Determine the (x, y) coordinate at the center of the cell enclosing the given text.  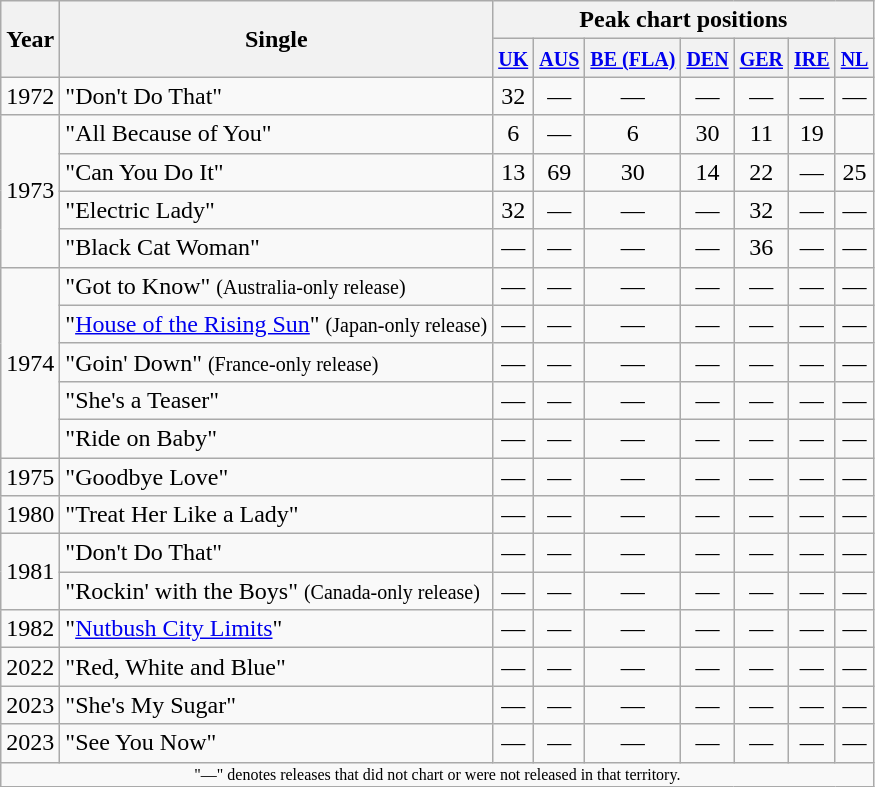
"Red, White and Blue" (276, 667)
"Black Cat Woman" (276, 248)
Year (30, 39)
"Goin' Down" (France-only release) (276, 362)
2022 (30, 667)
36 (761, 248)
"Got to Know" (Australia-only release) (276, 286)
13 (514, 172)
69 (560, 172)
1980 (30, 515)
"All Because of You" (276, 134)
"Ride on Baby" (276, 438)
22 (761, 172)
14 (708, 172)
"Can You Do It" (276, 172)
GER (761, 58)
1975 (30, 477)
1974 (30, 362)
1981 (30, 572)
"Treat Her Like a Lady" (276, 515)
"Nutbush City Limits" (276, 629)
"Goodbye Love" (276, 477)
"—" denotes releases that did not chart or were not released in that territory. (438, 774)
AUS (560, 58)
"Electric Lady" (276, 210)
1982 (30, 629)
UK (514, 58)
1973 (30, 191)
Peak chart positions (684, 20)
BE (FLA) (633, 58)
NL (854, 58)
Single (276, 39)
DEN (708, 58)
1972 (30, 96)
"House of the Rising Sun" (Japan-only release) (276, 324)
IRE (812, 58)
"See You Now" (276, 743)
"She's a Teaser" (276, 400)
11 (761, 134)
19 (812, 134)
"She's My Sugar" (276, 705)
25 (854, 172)
"Rockin' with the Boys" (Canada-only release) (276, 591)
